Output the (X, Y) coordinate of the center of the cell containing the given text.  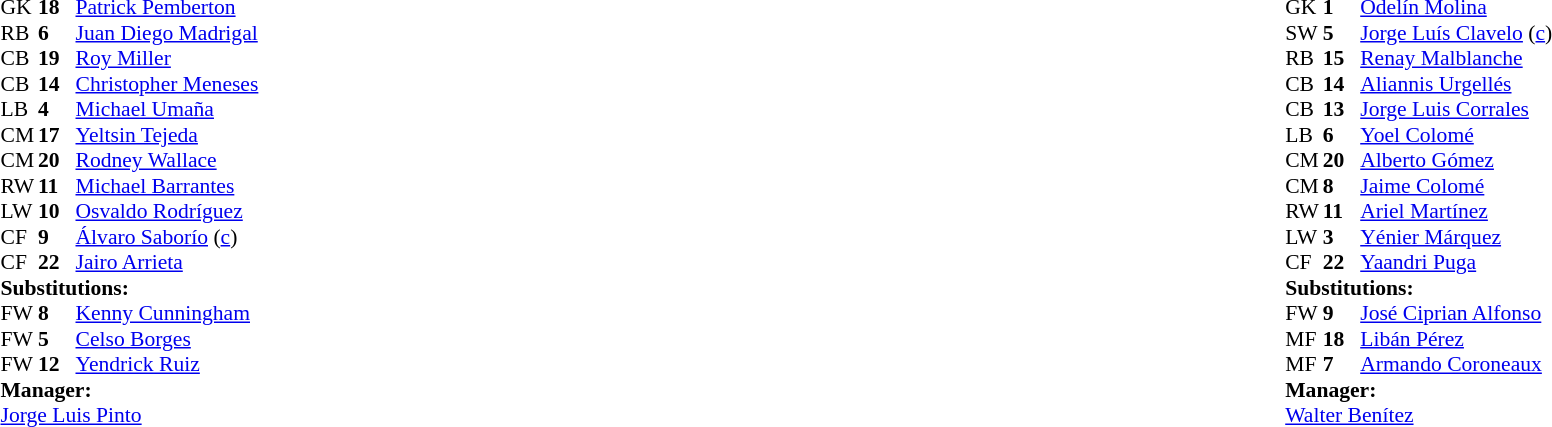
Kenny Cunningham (168, 313)
Jorge Luis Corrales (1456, 109)
Celso Borges (168, 339)
19 (57, 59)
Renay Malblanche (1456, 59)
Jaime Colomé (1456, 186)
Juan Diego Madrigal (168, 33)
Libán Pérez (1456, 339)
13 (1342, 109)
Michael Barrantes (168, 186)
José Ciprian Alfonso (1456, 313)
Yénier Márquez (1456, 237)
Yoel Colomé (1456, 135)
17 (57, 135)
Jorge Luís Clavelo (c) (1456, 33)
Michael Umaña (168, 109)
4 (57, 109)
12 (57, 365)
Yaandri Puga (1456, 263)
Jairo Arrieta (168, 263)
Ariel Martínez (1456, 211)
3 (1342, 237)
15 (1342, 59)
18 (1342, 339)
Yeltsin Tejeda (168, 135)
Rodney Wallace (168, 161)
Armando Coroneaux (1456, 365)
Christopher Meneses (168, 84)
Aliannis Urgellés (1456, 84)
10 (57, 211)
SW (1304, 33)
Roy Miller (168, 59)
Álvaro Saborío (c) (168, 237)
Osvaldo Rodríguez (168, 211)
Yendrick Ruiz (168, 365)
7 (1342, 365)
Alberto Gómez (1456, 161)
